Provide the (X, Y) coordinate of the cell's center where the given text is located.  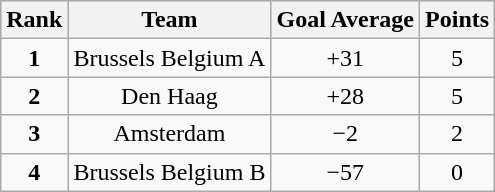
−2 (346, 134)
Goal Average (346, 20)
1 (34, 58)
+28 (346, 96)
Points (458, 20)
+31 (346, 58)
Amsterdam (170, 134)
4 (34, 172)
Team (170, 20)
0 (458, 172)
3 (34, 134)
Brussels Belgium B (170, 172)
Brussels Belgium A (170, 58)
Den Haag (170, 96)
Rank (34, 20)
−57 (346, 172)
